Return the (x, y) coordinate for the center point of the cell that contains the specified text.  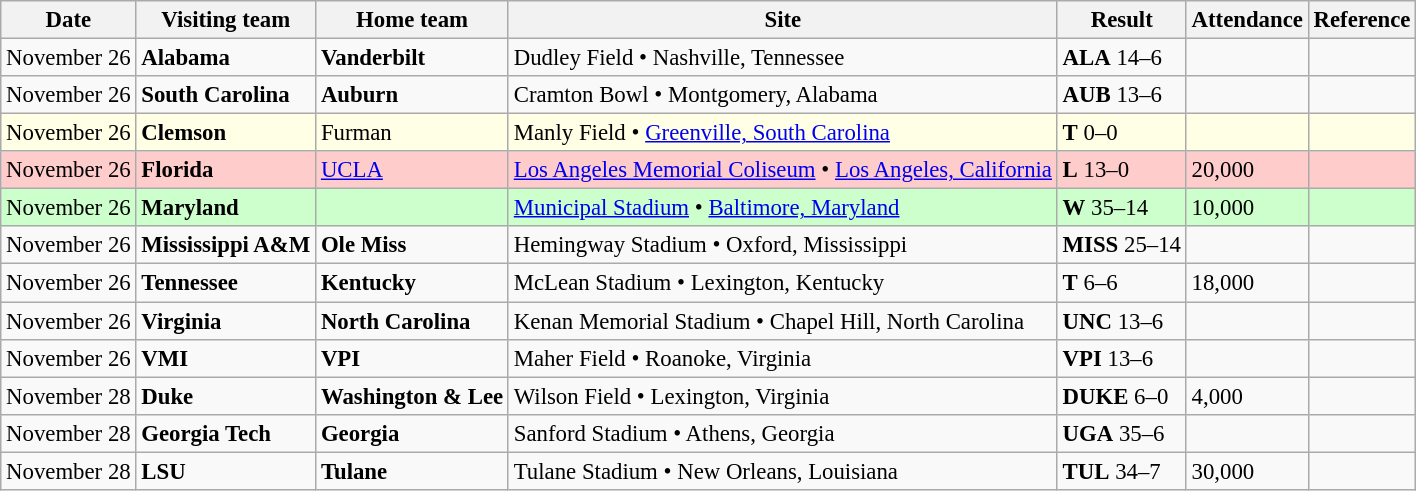
AUB 13–6 (1122, 95)
Kenan Memorial Stadium • Chapel Hill, North Carolina (782, 321)
Cramton Bowl • Montgomery, Alabama (782, 95)
Dudley Field • Nashville, Tennessee (782, 58)
ALA 14–6 (1122, 58)
Tulane Stadium • New Orleans, Louisiana (782, 471)
Florida (226, 170)
T 6–6 (1122, 283)
Visiting team (226, 20)
Home team (412, 20)
Manly Field • Greenville, South Carolina (782, 133)
Alabama (226, 58)
Furman (412, 133)
4,000 (1247, 396)
Auburn (412, 95)
Attendance (1247, 20)
UCLA (412, 170)
VMI (226, 358)
VPI (412, 358)
South Carolina (226, 95)
Maryland (226, 208)
LSU (226, 471)
18,000 (1247, 283)
10,000 (1247, 208)
UNC 13–6 (1122, 321)
DUKE 6–0 (1122, 396)
Wilson Field • Lexington, Virginia (782, 396)
Reference (1362, 20)
Sanford Stadium • Athens, Georgia (782, 433)
UGA 35–6 (1122, 433)
Georgia (412, 433)
Result (1122, 20)
Virginia (226, 321)
Clemson (226, 133)
Maher Field • Roanoke, Virginia (782, 358)
L 13–0 (1122, 170)
TUL 34–7 (1122, 471)
Tulane (412, 471)
Los Angeles Memorial Coliseum • Los Angeles, California (782, 170)
Site (782, 20)
Mississippi A&M (226, 245)
North Carolina (412, 321)
W 35–14 (1122, 208)
Georgia Tech (226, 433)
Washington & Lee (412, 396)
Vanderbilt (412, 58)
Kentucky (412, 283)
Ole Miss (412, 245)
McLean Stadium • Lexington, Kentucky (782, 283)
Municipal Stadium • Baltimore, Maryland (782, 208)
MISS 25–14 (1122, 245)
T 0–0 (1122, 133)
30,000 (1247, 471)
Tennessee (226, 283)
VPI 13–6 (1122, 358)
Date (68, 20)
Hemingway Stadium • Oxford, Mississippi (782, 245)
20,000 (1247, 170)
Duke (226, 396)
